Search for the cell housing the specified text and yield its (X, Y) center coordinate. 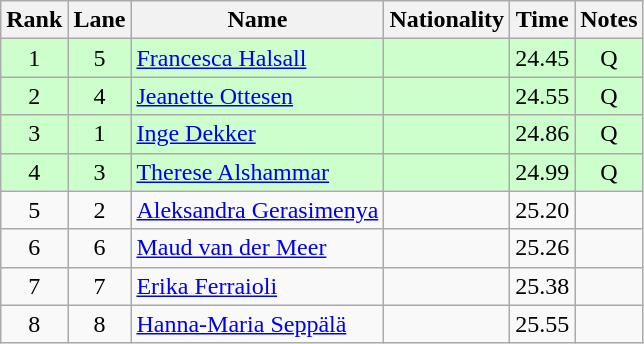
25.38 (542, 286)
24.99 (542, 172)
Maud van der Meer (258, 248)
Name (258, 20)
Hanna-Maria Seppälä (258, 324)
Inge Dekker (258, 134)
Rank (34, 20)
Aleksandra Gerasimenya (258, 210)
Time (542, 20)
24.86 (542, 134)
Lane (100, 20)
25.20 (542, 210)
24.55 (542, 96)
Notes (609, 20)
Francesca Halsall (258, 58)
Erika Ferraioli (258, 286)
25.55 (542, 324)
Nationality (447, 20)
25.26 (542, 248)
24.45 (542, 58)
Jeanette Ottesen (258, 96)
Therese Alshammar (258, 172)
